Determine the (X, Y) coordinate at the center of the cell enclosing the given text.  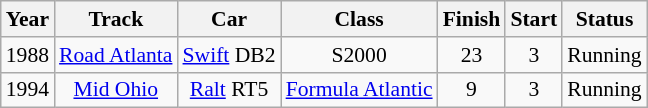
1994 (28, 90)
Mid Ohio (116, 90)
Status (604, 19)
Formula Atlantic (360, 90)
Year (28, 19)
Track (116, 19)
1988 (28, 55)
Finish (472, 19)
Road Atlanta (116, 55)
9 (472, 90)
Class (360, 19)
Swift DB2 (228, 55)
Ralt RT5 (228, 90)
Start (534, 19)
S2000 (360, 55)
Car (228, 19)
23 (472, 55)
